Capture the cell that displays the provided text and extract its [x, y] central coordinate. 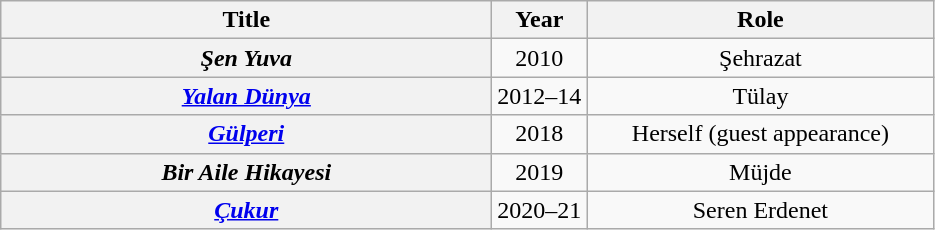
Herself (guest appearance) [760, 134]
Bir Aile Hikayesi [246, 172]
Şehrazat [760, 58]
Yalan Dünya [246, 96]
Gülperi [246, 134]
Seren Erdenet [760, 210]
Müjde [760, 172]
Role [760, 20]
2019 [540, 172]
2020–21 [540, 210]
2012–14 [540, 96]
2010 [540, 58]
Çukur [246, 210]
2018 [540, 134]
Tülay [760, 96]
Şen Yuva [246, 58]
Year [540, 20]
Title [246, 20]
